Detect which cell encompasses the target text, then output its (x, y) center coordinate. 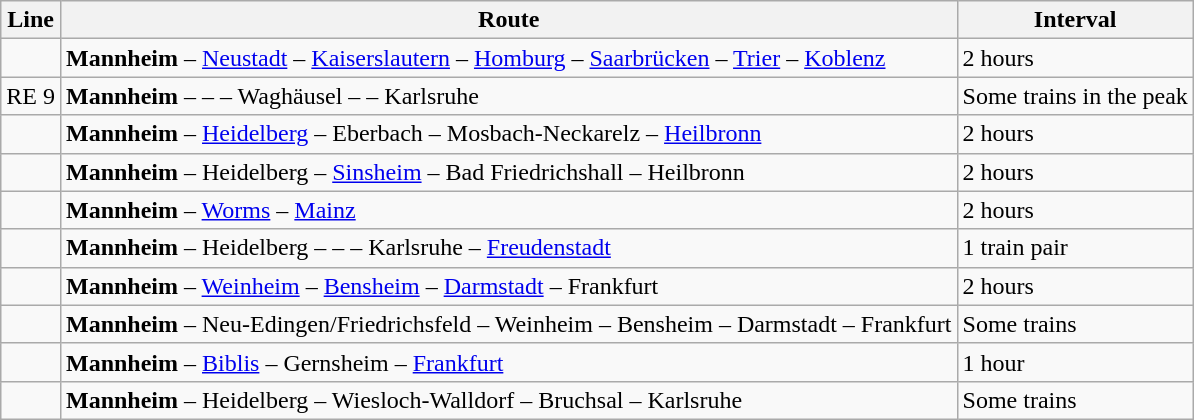
1 hour (1075, 362)
Mannheim – Worms – Mainz (508, 210)
Line (31, 20)
Mannheim – Heidelberg – – – Karlsruhe – Freudenstadt (508, 248)
1 train pair (1075, 248)
Some trains in the peak (1075, 96)
Interval (1075, 20)
Mannheim – Heidelberg – Sinsheim – Bad Friedrichshall – Heilbronn (508, 172)
RE 9 (31, 96)
Mannheim – Heidelberg – Eberbach – Mosbach-Neckarelz – Heilbronn (508, 134)
Mannheim – Neu-Edingen/Friedrichsfeld – Weinheim – Bensheim – Darmstadt – Frankfurt (508, 324)
Route (508, 20)
Mannheim – – – Waghäusel – – Karlsruhe (508, 96)
Mannheim – Biblis – Gernsheim – Frankfurt (508, 362)
Mannheim – Heidelberg – Wiesloch-Walldorf – Bruchsal – Karlsruhe (508, 400)
Mannheim – Neustadt – Kaiserslautern – Homburg – Saarbrücken – Trier – Koblenz (508, 58)
Mannheim – Weinheim – Bensheim – Darmstadt – Frankfurt (508, 286)
